Find where the given text appears and provide that cell's center as [x, y] coordinate. 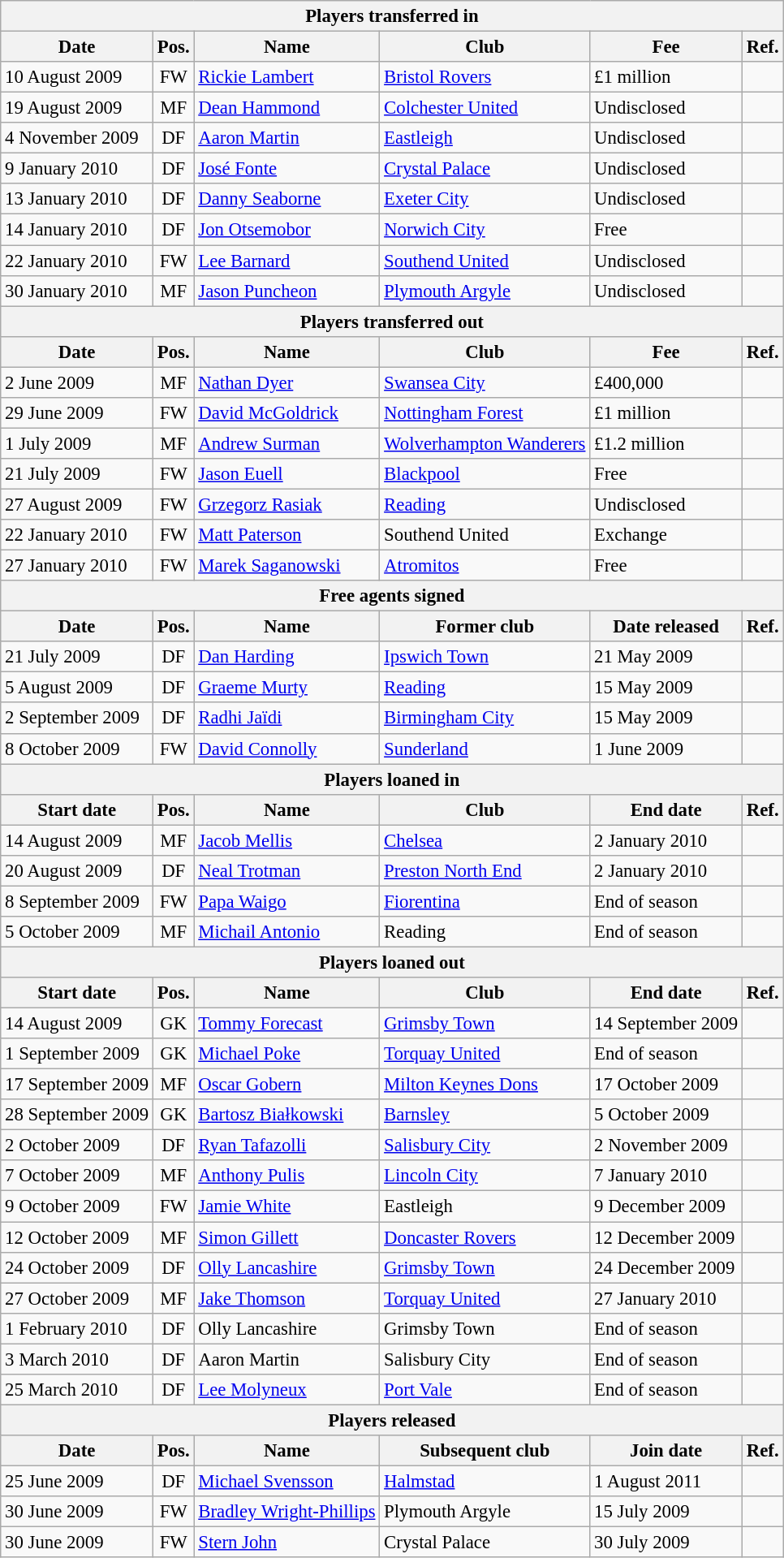
Join date [666, 1451]
Barnsley [485, 1115]
Dean Hammond [287, 108]
Jon Otsemobor [287, 230]
Oscar Gobern [287, 1085]
Papa Waigo [287, 901]
Ipswich Town [485, 657]
7 October 2009 [77, 1176]
£1.2 million [666, 443]
Bartosz Białkowski [287, 1115]
Lee Molyneux [287, 1390]
25 June 2009 [77, 1481]
1 February 2010 [77, 1328]
Players loaned out [392, 962]
1 August 2011 [666, 1481]
10 August 2009 [77, 77]
David McGoldrick [287, 413]
Lee Barnard [287, 261]
27 October 2009 [77, 1298]
Neal Trotman [287, 871]
Andrew Surman [287, 443]
Sunderland [485, 749]
25 March 2010 [77, 1390]
Anthony Pulis [287, 1176]
20 August 2009 [77, 871]
30 July 2009 [666, 1543]
Jake Thomson [287, 1298]
Graeme Murty [287, 688]
8 October 2009 [77, 749]
Chelsea [485, 840]
Michael Svensson [287, 1481]
Michael Poke [287, 1054]
Grzegorz Rasiak [287, 504]
Nottingham Forest [485, 413]
Preston North End [485, 871]
Milton Keynes Dons [485, 1085]
3 March 2010 [77, 1359]
Ryan Tafazolli [287, 1146]
Danny Seaborne [287, 199]
2 November 2009 [666, 1146]
9 December 2009 [666, 1206]
9 October 2009 [77, 1206]
Simon Gillett [287, 1237]
29 June 2009 [77, 413]
19 August 2009 [77, 108]
Subsequent club [485, 1451]
Players transferred out [392, 322]
1 September 2009 [77, 1054]
Jacob Mellis [287, 840]
5 August 2009 [77, 688]
Exchange [666, 535]
Players loaned in [392, 779]
13 January 2010 [77, 199]
Former club [485, 627]
24 December 2009 [666, 1267]
17 October 2009 [666, 1085]
Marek Saganowski [287, 566]
Radhi Jaïdi [287, 719]
Rickie Lambert [287, 77]
15 July 2009 [666, 1512]
17 September 2009 [77, 1085]
Colchester United [485, 108]
12 October 2009 [77, 1237]
2 June 2009 [77, 382]
Dan Harding [287, 657]
£400,000 [666, 382]
7 January 2010 [666, 1176]
Tommy Forecast [287, 1024]
Players transferred in [392, 16]
9 January 2010 [77, 169]
Jason Euell [287, 474]
12 December 2009 [666, 1237]
8 September 2009 [77, 901]
Swansea City [485, 382]
Bristol Rovers [485, 77]
2 September 2009 [77, 719]
28 September 2009 [77, 1115]
Matt Paterson [287, 535]
Jason Puncheon [287, 291]
4 November 2009 [77, 138]
Stern John [287, 1543]
Lincoln City [485, 1176]
Exeter City [485, 199]
José Fonte [287, 169]
14 September 2009 [666, 1024]
Fiorentina [485, 901]
Blackpool [485, 474]
Atromitos [485, 566]
Wolverhampton Wanderers [485, 443]
Bradley Wright-Phillips [287, 1512]
24 October 2009 [77, 1267]
30 January 2010 [77, 291]
27 August 2009 [77, 504]
1 July 2009 [77, 443]
Date released [666, 627]
Michail Antonio [287, 932]
Nathan Dyer [287, 382]
Doncaster Rovers [485, 1237]
David Connolly [287, 749]
Birmingham City [485, 719]
Halmstad [485, 1481]
1 June 2009 [666, 749]
Port Vale [485, 1390]
Norwich City [485, 230]
14 January 2010 [77, 230]
2 October 2009 [77, 1146]
21 May 2009 [666, 657]
Jamie White [287, 1206]
Free agents signed [392, 596]
Players released [392, 1420]
